From the cell containing the given text, extract its center point as [x, y] coordinate. 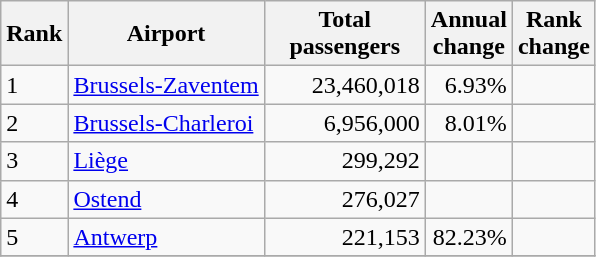
Airport [166, 34]
2 [34, 123]
82.23% [468, 237]
Brussels-Charleroi [166, 123]
Rank [34, 34]
Annualchange [468, 34]
8.01% [468, 123]
Brussels-Zaventem [166, 85]
3 [34, 161]
5 [34, 237]
Antwerp [166, 237]
1 [34, 85]
Totalpassengers [344, 34]
6.93% [468, 85]
221,153 [344, 237]
Liège [166, 161]
23,460,018 [344, 85]
Rankchange [554, 34]
276,027 [344, 199]
Ostend [166, 199]
6,956,000 [344, 123]
299,292 [344, 161]
4 [34, 199]
